Output the [x, y] coordinate of the center of the cell containing the given text.  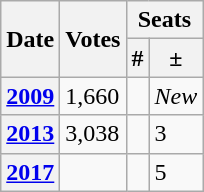
New [176, 96]
Date [30, 39]
2017 [30, 172]
# [138, 58]
Votes [93, 39]
± [176, 58]
1,660 [93, 96]
3,038 [93, 134]
3 [176, 134]
Seats [164, 20]
5 [176, 172]
2009 [30, 96]
2013 [30, 134]
